Locate the cell with the specified text and output its [X, Y] center coordinate. 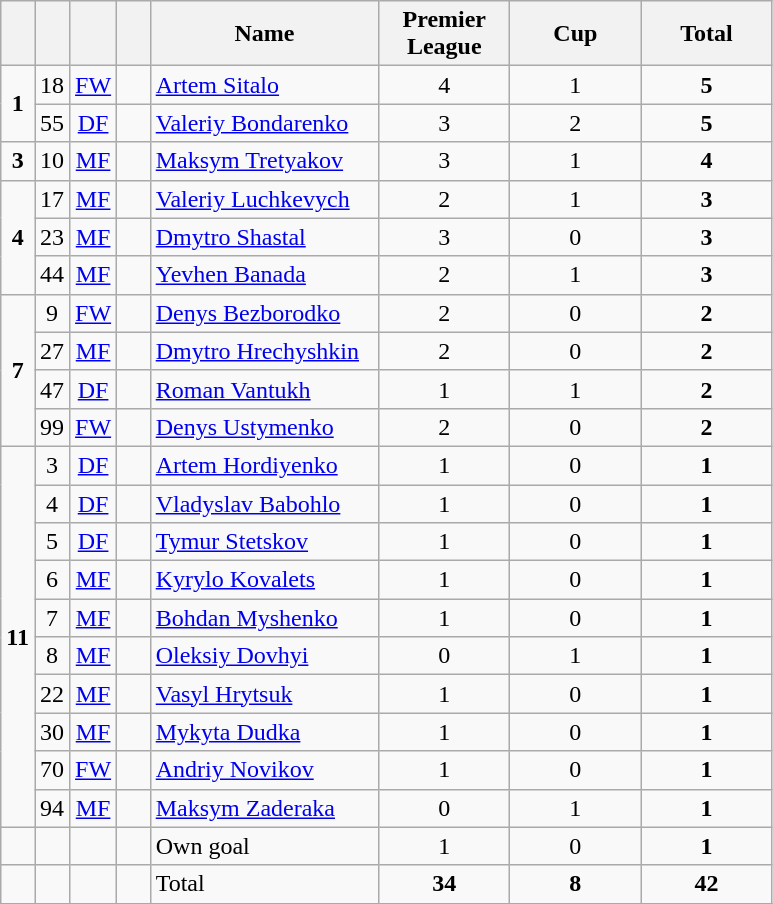
6 [52, 580]
42 [706, 884]
18 [52, 85]
Mykyta Dudka [264, 732]
Yevhen Banada [264, 275]
Bohdan Myshenko [264, 618]
9 [52, 313]
17 [52, 199]
Andriy Novikov [264, 770]
Denys Ustymenko [264, 427]
30 [52, 732]
11 [18, 636]
Oleksiy Dovhyi [264, 656]
Vladyslav Babohlo [264, 503]
Premier League [444, 34]
70 [52, 770]
Own goal [264, 846]
44 [52, 275]
Kyrylo Kovalets [264, 580]
Tymur Stetskov [264, 542]
Valeriy Luchkevych [264, 199]
Maksym Tretyakov [264, 161]
Artem Hordiyenko [264, 465]
10 [52, 161]
23 [52, 237]
Artem Sitalo [264, 85]
Valeriy Bondarenko [264, 123]
Maksym Zaderaka [264, 808]
Dmytro Hrechyshkin [264, 351]
34 [444, 884]
Vasyl Hrytsuk [264, 694]
47 [52, 389]
Name [264, 34]
94 [52, 808]
Cup [576, 34]
27 [52, 351]
Denys Bezborodko [264, 313]
99 [52, 427]
22 [52, 694]
Dmytro Shastal [264, 237]
55 [52, 123]
Roman Vantukh [264, 389]
